Extract the (x, y) coordinate from the center of the cell holding the provided text.  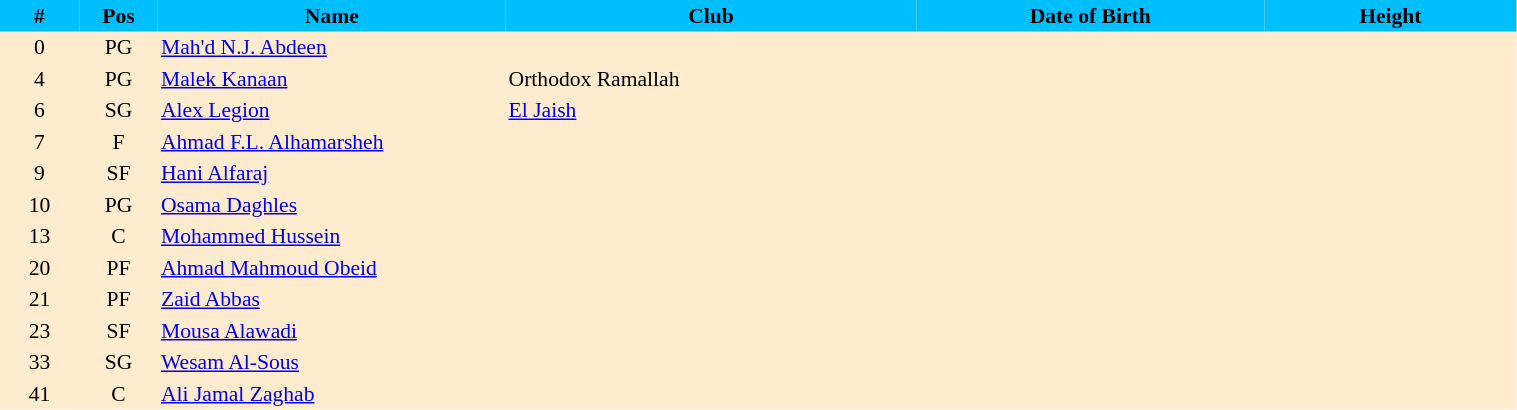
Height (1390, 16)
Alex Legion (332, 110)
Ahmad F.L. Alhamarsheh (332, 142)
Osama Daghles (332, 205)
Date of Birth (1090, 16)
6 (40, 110)
Mousa Alawadi (332, 331)
33 (40, 362)
41 (40, 394)
# (40, 16)
23 (40, 331)
7 (40, 142)
0 (40, 48)
Malek Kanaan (332, 79)
Mah'd N.J. Abdeen (332, 48)
El Jaish (712, 110)
20 (40, 268)
4 (40, 79)
10 (40, 205)
F (118, 142)
Club (712, 16)
21 (40, 300)
Zaid Abbas (332, 300)
13 (40, 236)
Name (332, 16)
Wesam Al-Sous (332, 362)
Pos (118, 16)
Mohammed Hussein (332, 236)
Ali Jamal Zaghab (332, 394)
Orthodox Ramallah (712, 79)
9 (40, 174)
Ahmad Mahmoud Obeid (332, 268)
Hani Alfaraj (332, 174)
